Scan for the cell matching the given text and deliver its (x, y) coordinate at center. 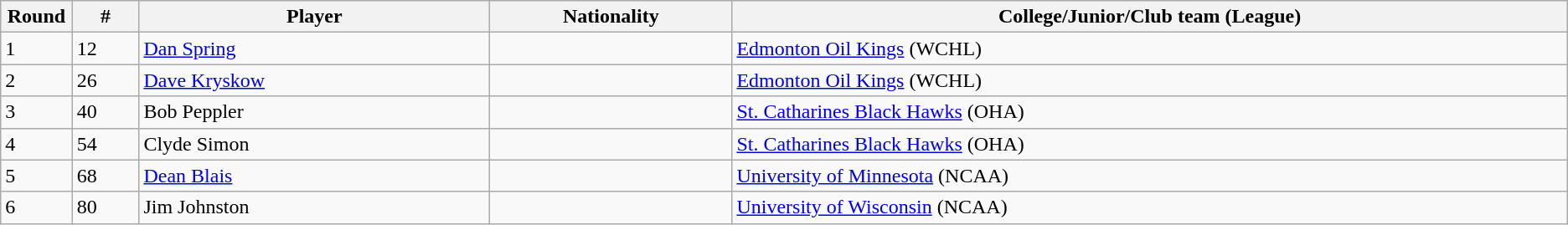
4 (37, 144)
University of Minnesota (NCAA) (1149, 176)
6 (37, 207)
12 (106, 49)
Dave Kryskow (315, 80)
Bob Peppler (315, 112)
Jim Johnston (315, 207)
5 (37, 176)
Nationality (611, 17)
3 (37, 112)
Player (315, 17)
College/Junior/Club team (League) (1149, 17)
University of Wisconsin (NCAA) (1149, 207)
Round (37, 17)
Clyde Simon (315, 144)
1 (37, 49)
Dan Spring (315, 49)
40 (106, 112)
26 (106, 80)
Dean Blais (315, 176)
# (106, 17)
2 (37, 80)
68 (106, 176)
80 (106, 207)
54 (106, 144)
